Capture the cell that displays the provided text and extract its (X, Y) central coordinate. 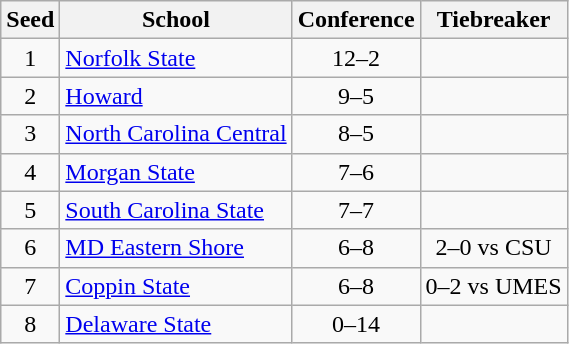
8–5 (356, 134)
7 (30, 286)
Coppin State (176, 286)
7–7 (356, 210)
2 (30, 96)
4 (30, 172)
12–2 (356, 58)
5 (30, 210)
Conference (356, 20)
9–5 (356, 96)
Seed (30, 20)
Morgan State (176, 172)
Howard (176, 96)
3 (30, 134)
Tiebreaker (494, 20)
MD Eastern Shore (176, 248)
School (176, 20)
8 (30, 324)
6 (30, 248)
Norfolk State (176, 58)
7–6 (356, 172)
1 (30, 58)
Delaware State (176, 324)
0–2 vs UMES (494, 286)
0–14 (356, 324)
2–0 vs CSU (494, 248)
North Carolina Central (176, 134)
South Carolina State (176, 210)
